Return (x, y) of the center of cell containing provided text 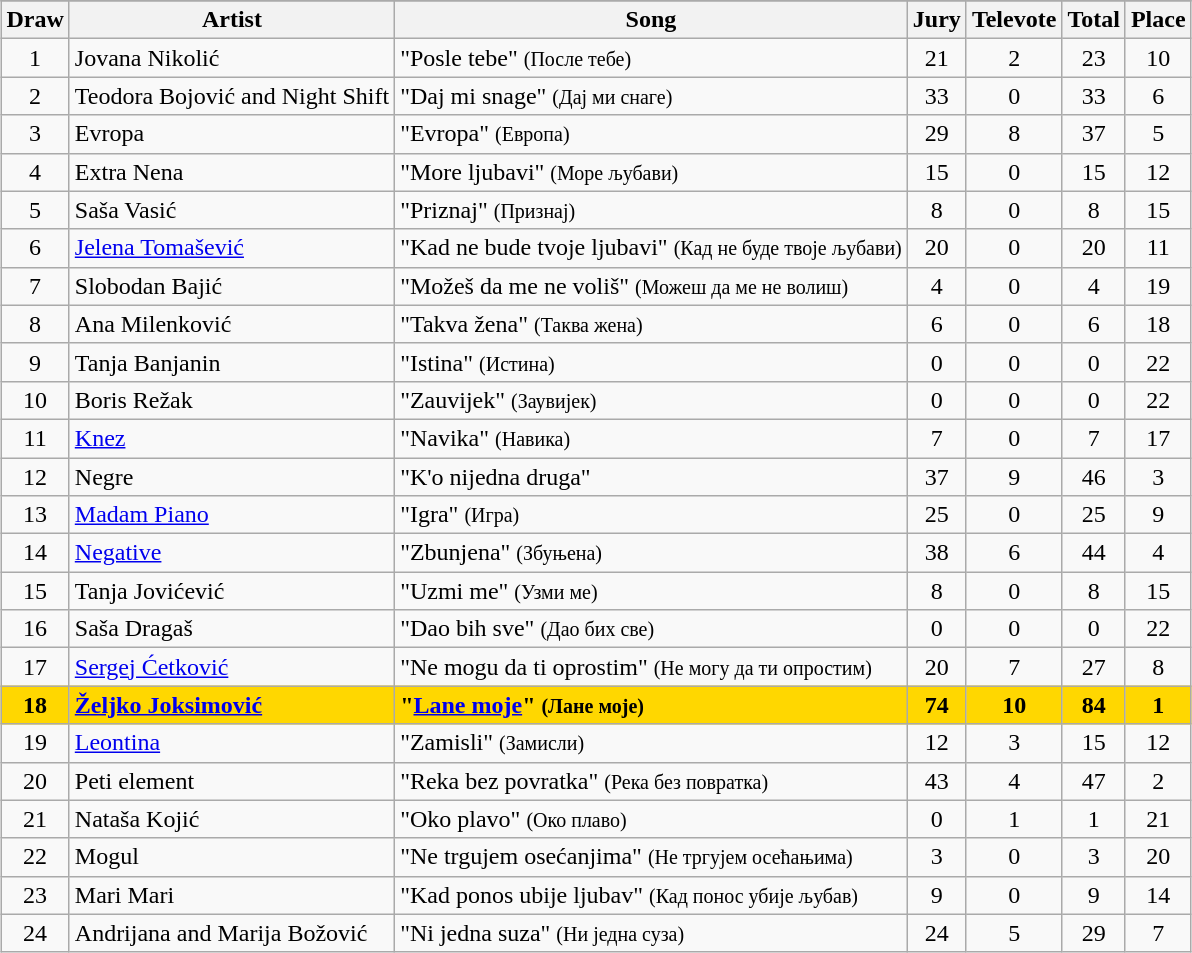
"More ljubavi" (Море љубави) (652, 172)
84 (1094, 705)
"Ne mogu da ti oprostim" (Не могу да ти опростим) (652, 667)
47 (1094, 781)
Artist (232, 20)
"Priznaj" (Признај) (652, 210)
"Daj mi snage" (Дај ми снаге) (652, 96)
Jovana Nikolić (232, 58)
27 (1094, 667)
Mari Mari (232, 895)
Total (1094, 20)
13 (35, 515)
Madam Piano (232, 515)
"Zamisli" (Замисли) (652, 743)
"Kad ponos ubije ljubav" (Кад понос убије љубав) (652, 895)
Nataša Kojić (232, 819)
Extra Nena (232, 172)
Song (652, 20)
"Lane moje" (Лане моје) (652, 705)
Saša Dragaš (232, 629)
Leontina (232, 743)
"Navika" (Навика) (652, 438)
"Možeš da me ne voliš" (Можеш да ме не волиш) (652, 286)
"Zbunjena" (Збуњена) (652, 553)
Mogul (232, 857)
"K'o nijedna druga" (652, 477)
Draw (35, 20)
Tanja Jovićević (232, 591)
"Ne trgujem osećanjima" (Не тргујем осећањима) (652, 857)
16 (35, 629)
"Evropa" (Европа) (652, 134)
Negative (232, 553)
"Dao bih sve" (Дао бих све) (652, 629)
43 (936, 781)
"Posle tebe" (После тебе) (652, 58)
Teodora Bojović and Night Shift (232, 96)
46 (1094, 477)
Boris Režak (232, 400)
Negre (232, 477)
Jelena Tomašević (232, 248)
"Oko plavo" (Око плаво) (652, 819)
Ana Milenković (232, 324)
"Uzmi me" (Узми ме) (652, 591)
Televote (1014, 20)
Knez (232, 438)
74 (936, 705)
Tanja Banjanin (232, 362)
Andrijana and Marija Božović (232, 933)
Saša Vasić (232, 210)
"Reka bez povratka" (Река без повратка) (652, 781)
"Istina" (Истина) (652, 362)
Jury (936, 20)
Evropa (232, 134)
38 (936, 553)
"Igra" (Игра) (652, 515)
Slobodan Bajić (232, 286)
"Ni jedna suza" (Ни једна суза) (652, 933)
Peti element (232, 781)
Sergej Ćetković (232, 667)
Željko Joksimović (232, 705)
"Kad ne bude tvoje ljubavi" (Кад не буде твоје љубави) (652, 248)
"Takva žena" (Таква жена) (652, 324)
"Zauvijek" (Заувијек) (652, 400)
Place (1158, 20)
44 (1094, 553)
